Detect which cell encompasses the target text, then output its [X, Y] center coordinate. 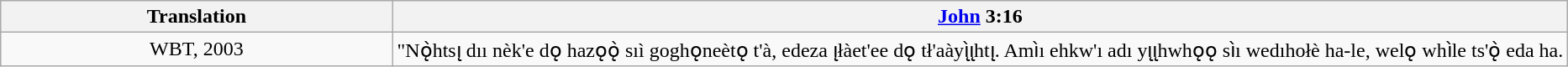
WBT, 2003 [197, 49]
Translation [197, 17]
John 3:16 [980, 17]
